Pinpoint the cell where the given text exists, returning its (x, y) midpoint coordinate. 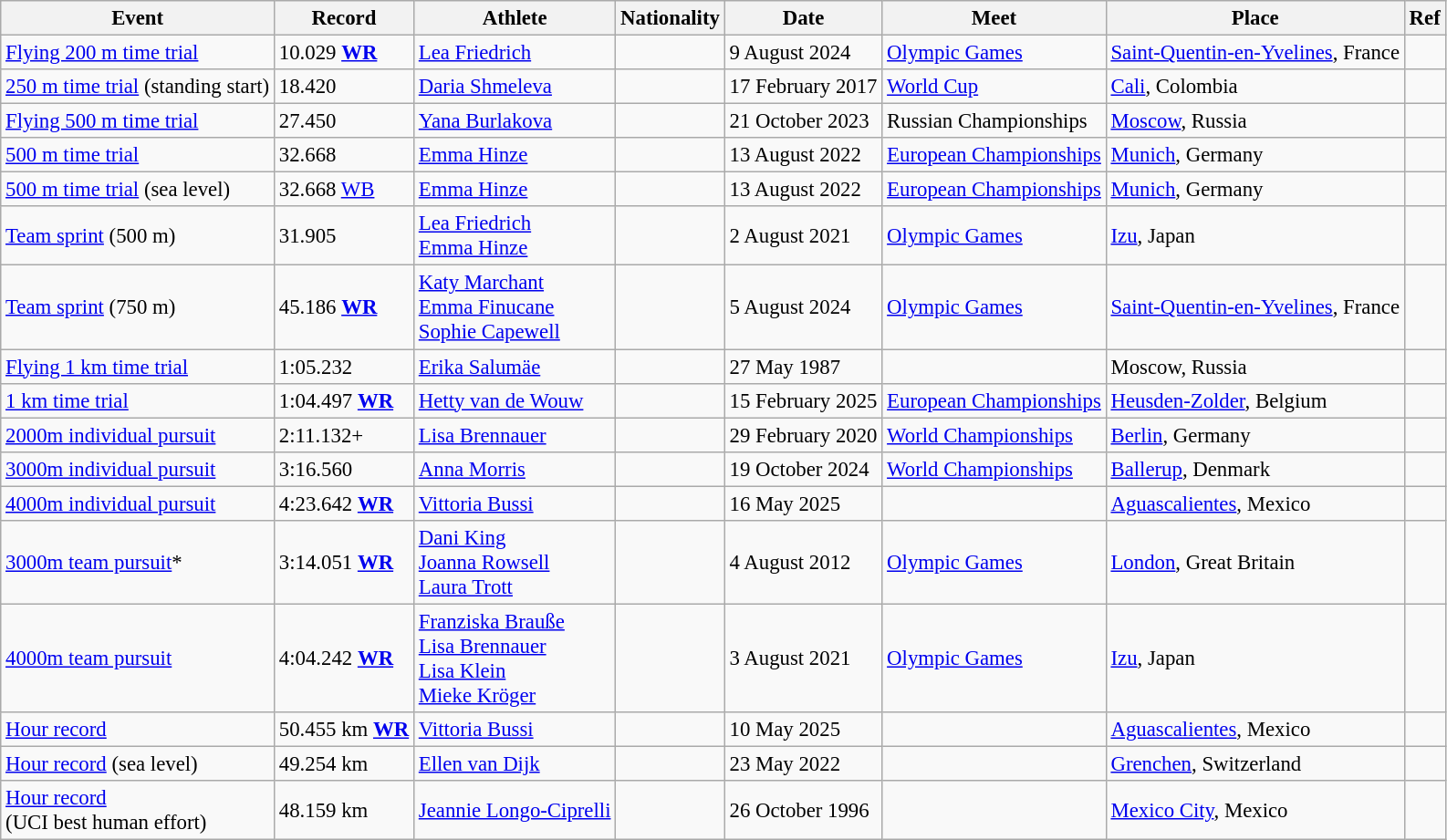
250 m time trial (standing start) (138, 87)
1:04.497 WR (343, 400)
Athlete (515, 18)
31.905 (343, 235)
Berlin, Germany (1255, 435)
49.254 km (343, 763)
32.668 (343, 155)
Ellen van Dijk (515, 763)
3:14.051 WR (343, 563)
29 February 2020 (803, 435)
Team sprint (500 m) (138, 235)
Team sprint (750 m) (138, 307)
Mexico City, Mexico (1255, 810)
4000m team pursuit (138, 659)
4000m individual pursuit (138, 503)
2:11.132+ (343, 435)
3:16.560 (343, 469)
London, Great Britain (1255, 563)
21 October 2023 (803, 121)
Flying 200 m time trial (138, 53)
23 May 2022 (803, 763)
Anna Morris (515, 469)
Jeannie Longo-Ciprelli (515, 810)
Dani KingJoanna RowsellLaura Trott (515, 563)
Ref (1425, 18)
Heusden-Zolder, Belgium (1255, 400)
48.159 km (343, 810)
Nationality (670, 18)
Franziska BraußeLisa BrennauerLisa KleinMieke Kröger (515, 659)
2000m individual pursuit (138, 435)
Ballerup, Denmark (1255, 469)
Hetty van de Wouw (515, 400)
10.029 WR (343, 53)
Hour record (138, 730)
Hour record(UCI best human effort) (138, 810)
Grenchen, Switzerland (1255, 763)
18.420 (343, 87)
Yana Burlakova (515, 121)
3 August 2021 (803, 659)
Cali, Colombia (1255, 87)
Lisa Brennauer (515, 435)
1:05.232 (343, 367)
45.186 WR (343, 307)
9 August 2024 (803, 53)
4:04.242 WR (343, 659)
27 May 1987 (803, 367)
4:23.642 WR (343, 503)
4 August 2012 (803, 563)
Meet (994, 18)
3000m individual pursuit (138, 469)
15 February 2025 (803, 400)
2 August 2021 (803, 235)
3000m team pursuit* (138, 563)
Lea Friedrich (515, 53)
500 m time trial (138, 155)
World Cup (994, 87)
5 August 2024 (803, 307)
Daria Shmeleva (515, 87)
27.450 (343, 121)
Flying 1 km time trial (138, 367)
Erika Salumäe (515, 367)
Hour record (sea level) (138, 763)
Record (343, 18)
10 May 2025 (803, 730)
Russian Championships (994, 121)
Katy MarchantEmma FinucaneSophie Capewell (515, 307)
Place (1255, 18)
32.668 WB (343, 190)
19 October 2024 (803, 469)
26 October 1996 (803, 810)
Flying 500 m time trial (138, 121)
Date (803, 18)
17 February 2017 (803, 87)
Lea FriedrichEmma Hinze (515, 235)
500 m time trial (sea level) (138, 190)
1 km time trial (138, 400)
Event (138, 18)
16 May 2025 (803, 503)
50.455 km WR (343, 730)
